Pinpoint the cell where the given text exists, returning its [X, Y] midpoint coordinate. 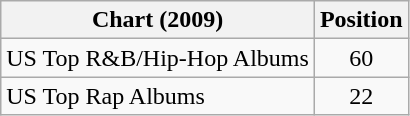
Chart (2009) [158, 20]
US Top Rap Albums [158, 96]
60 [361, 58]
Position [361, 20]
US Top R&B/Hip-Hop Albums [158, 58]
22 [361, 96]
